From the cell containing the given text, extract its center point as (x, y) coordinate. 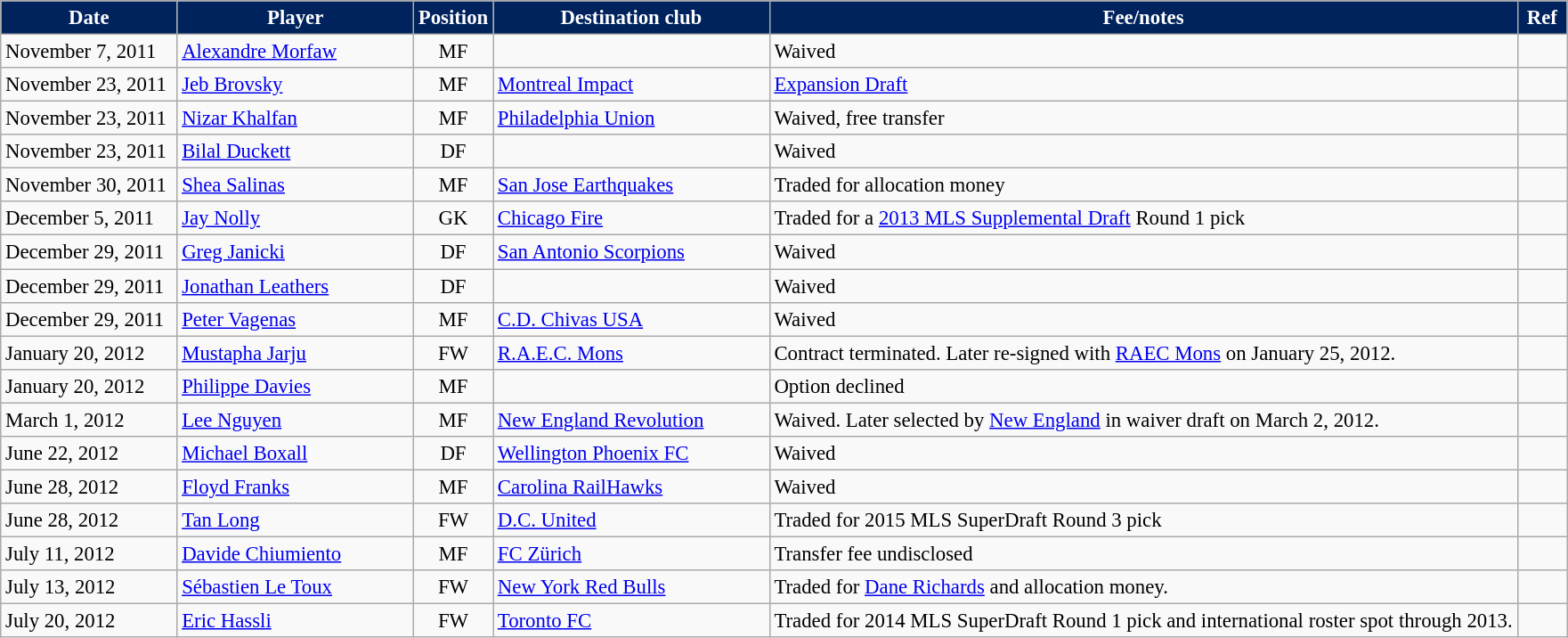
Alexandre Morfaw (296, 52)
Chicago Fire (632, 218)
Lee Nguyen (296, 420)
Carolina RailHawks (632, 487)
New York Red Bulls (632, 587)
Jeb Brovsky (296, 85)
Jonathan Leathers (296, 286)
July 11, 2012 (89, 553)
December 5, 2011 (89, 218)
Jay Nolly (296, 218)
November 30, 2011 (89, 185)
Shea Salinas (296, 185)
March 1, 2012 (89, 420)
Traded for 2014 MLS SuperDraft Round 1 pick and international roster spot through 2013. (1143, 621)
FC Zürich (632, 553)
San Antonio Scorpions (632, 252)
Traded for allocation money (1143, 185)
Transfer fee undisclosed (1143, 553)
November 7, 2011 (89, 52)
R.A.E.C. Mons (632, 353)
July 13, 2012 (89, 587)
Destination club (632, 18)
Position (452, 18)
Philadelphia Union (632, 119)
New England Revolution (632, 420)
Montreal Impact (632, 85)
Waived. Later selected by New England in waiver draft on March 2, 2012. (1143, 420)
Option declined (1143, 386)
Michael Boxall (296, 454)
Fee/notes (1143, 18)
Wellington Phoenix FC (632, 454)
Traded for a 2013 MLS Supplemental Draft Round 1 pick (1143, 218)
Ref (1542, 18)
Tan Long (296, 520)
Expansion Draft (1143, 85)
Traded for 2015 MLS SuperDraft Round 3 pick (1143, 520)
C.D. Chivas USA (632, 319)
Peter Vagenas (296, 319)
Greg Janicki (296, 252)
D.C. United (632, 520)
Toronto FC (632, 621)
July 20, 2012 (89, 621)
Player (296, 18)
Contract terminated. Later re-signed with RAEC Mons on January 25, 2012. (1143, 353)
GK (452, 218)
Floyd Franks (296, 487)
June 22, 2012 (89, 454)
Waived, free transfer (1143, 119)
Traded for Dane Richards and allocation money. (1143, 587)
Eric Hassli (296, 621)
Date (89, 18)
Nizar Khalfan (296, 119)
Sébastien Le Toux (296, 587)
San Jose Earthquakes (632, 185)
Philippe Davies (296, 386)
Bilal Duckett (296, 151)
Davide Chiumiento (296, 553)
Mustapha Jarju (296, 353)
